Output the [x, y] coordinate of the center of the cell containing the given text.  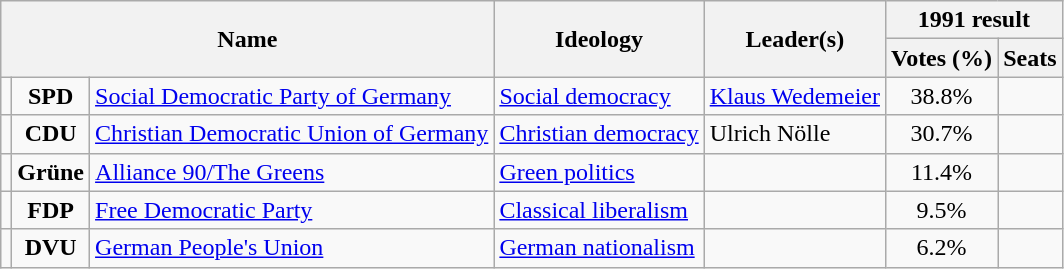
German nationalism [599, 248]
Votes (%) [941, 58]
Name [248, 39]
Seats [1030, 58]
30.7% [941, 134]
CDU [51, 134]
6.2% [941, 248]
Social Democratic Party of Germany [292, 96]
11.4% [941, 172]
Christian Democratic Union of Germany [292, 134]
Klaus Wedemeier [794, 96]
Ulrich Nölle [794, 134]
Christian democracy [599, 134]
SPD [51, 96]
Classical liberalism [599, 210]
1991 result [974, 20]
Ideology [599, 39]
FDP [51, 210]
Green politics [599, 172]
Free Democratic Party [292, 210]
Social democracy [599, 96]
Leader(s) [794, 39]
Alliance 90/The Greens [292, 172]
Grüne [51, 172]
DVU [51, 248]
38.8% [941, 96]
German People's Union [292, 248]
9.5% [941, 210]
